Locate the cell with the specified text and output its (x, y) center coordinate. 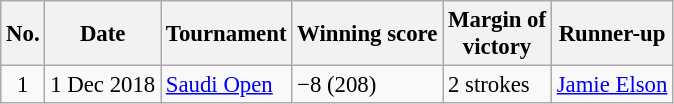
−8 (208) (368, 85)
Saudi Open (226, 85)
1 Dec 2018 (103, 85)
Date (103, 34)
Runner-up (612, 34)
1 (23, 85)
Jamie Elson (612, 85)
2 strokes (498, 85)
Winning score (368, 34)
Tournament (226, 34)
No. (23, 34)
Margin ofvictory (498, 34)
